Extract the [X, Y] coordinate from the center of the cell holding the provided text.  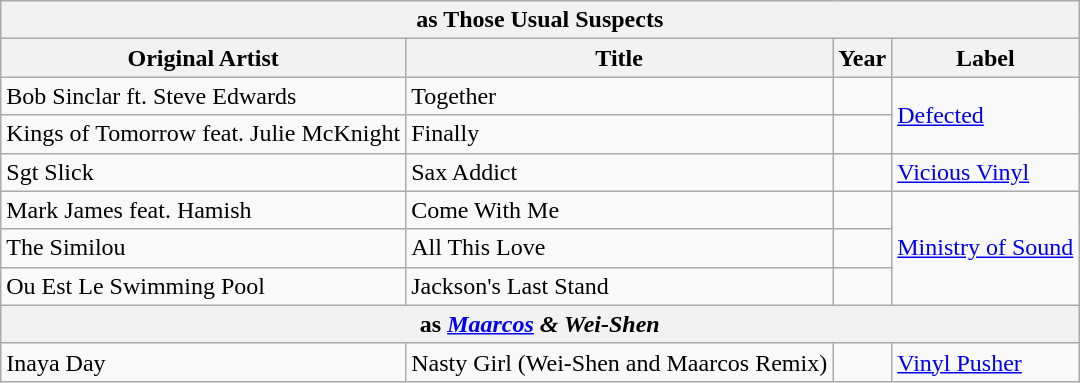
All This Love [620, 248]
Finally [620, 134]
Vinyl Pusher [986, 362]
Ministry of Sound [986, 248]
Label [986, 58]
Mark James feat. Hamish [204, 210]
Bob Sinclar ft. Steve Edwards [204, 96]
The Similou [204, 248]
Sax Addict [620, 172]
as Those Usual Suspects [540, 20]
Title [620, 58]
as Maarcos & Wei-Shen [540, 324]
Year [862, 58]
Come With Me [620, 210]
Defected [986, 115]
Vicious Vinyl [986, 172]
Nasty Girl (Wei-Shen and Maarcos Remix) [620, 362]
Jackson's Last Stand [620, 286]
Together [620, 96]
Original Artist [204, 58]
Sgt Slick [204, 172]
Kings of Tomorrow feat. Julie McKnight [204, 134]
Inaya Day [204, 362]
Ou Est Le Swimming Pool [204, 286]
